Capture the cell that displays the provided text and extract its (X, Y) central coordinate. 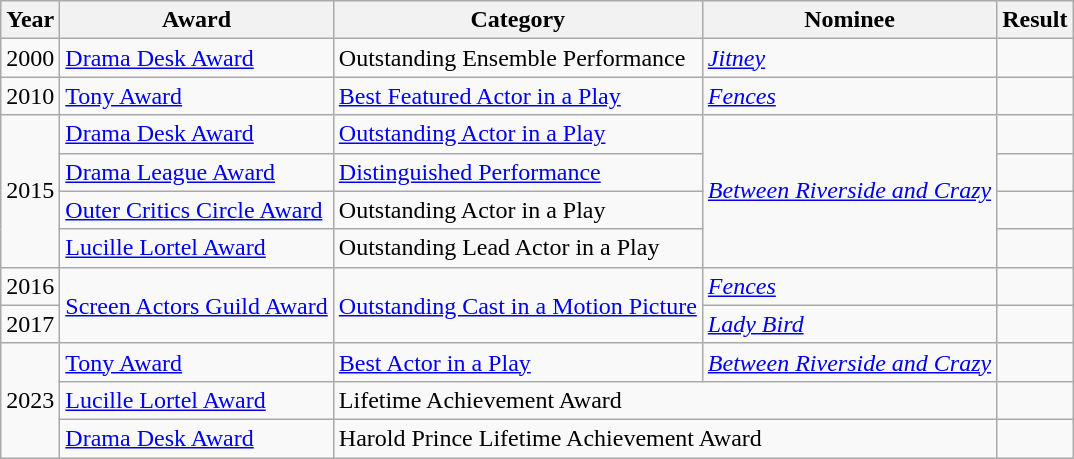
Best Actor in a Play (518, 362)
Outstanding Cast in a Motion Picture (518, 305)
Category (518, 20)
2010 (30, 96)
2000 (30, 58)
2015 (30, 191)
Screen Actors Guild Award (196, 305)
Award (196, 20)
Outer Critics Circle Award (196, 210)
Result (1035, 20)
2023 (30, 400)
2016 (30, 286)
Lifetime Achievement Award (664, 400)
Outstanding Ensemble Performance (518, 58)
2017 (30, 324)
Distinguished Performance (518, 172)
Harold Prince Lifetime Achievement Award (664, 438)
Best Featured Actor in a Play (518, 96)
Jitney (849, 58)
Drama League Award (196, 172)
Lady Bird (849, 324)
Year (30, 20)
Nominee (849, 20)
Outstanding Lead Actor in a Play (518, 248)
